Pinpoint the cell where the given text exists, returning its [X, Y] midpoint coordinate. 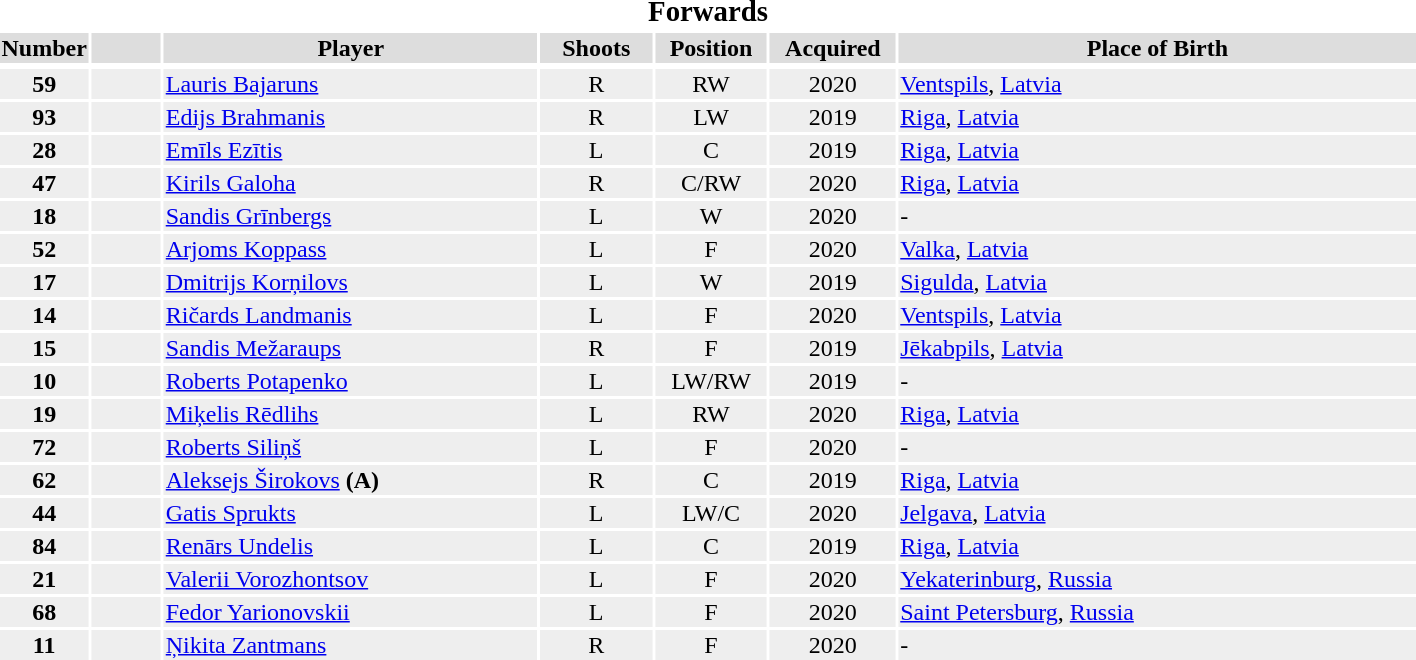
Valerii Vorozhontsov [350, 579]
Valka, Latvia [1158, 249]
C/RW [711, 183]
Number [44, 48]
Ņikita Zantmans [350, 645]
Aleksejs Širokovs (A) [350, 480]
Edijs Brahmanis [350, 117]
72 [44, 447]
14 [44, 315]
11 [44, 645]
LW/C [711, 513]
84 [44, 546]
15 [44, 348]
Ričards Landmanis [350, 315]
Shoots [596, 48]
Player [350, 48]
Sandis Grīnbergs [350, 216]
Saint Petersburg, Russia [1158, 612]
Emīls Ezītis [350, 150]
47 [44, 183]
Jēkabpils, Latvia [1158, 348]
44 [44, 513]
Gatis Sprukts [350, 513]
Position [711, 48]
10 [44, 381]
17 [44, 282]
68 [44, 612]
Acquired [833, 48]
Kirils Galoha [350, 183]
Roberts Siliņš [350, 447]
Jelgava, Latvia [1158, 513]
Sandis Mežaraups [350, 348]
Roberts Potapenko [350, 381]
18 [44, 216]
LW [711, 117]
Arjoms Koppass [350, 249]
Renārs Undelis [350, 546]
Lauris Bajaruns [350, 84]
Sigulda, Latvia [1158, 282]
19 [44, 414]
Fedor Yarionovskii [350, 612]
Yekaterinburg, Russia [1158, 579]
59 [44, 84]
21 [44, 579]
93 [44, 117]
LW/RW [711, 381]
62 [44, 480]
Place of Birth [1158, 48]
Dmitrijs Korņilovs [350, 282]
52 [44, 249]
28 [44, 150]
Miķelis Rēdlihs [350, 414]
